Determine the [x, y] coordinate at the center of the cell enclosing the given text.  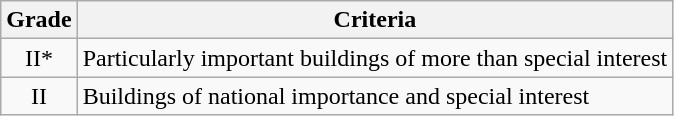
Criteria [375, 20]
II* [39, 58]
Buildings of national importance and special interest [375, 96]
Particularly important buildings of more than special interest [375, 58]
Grade [39, 20]
II [39, 96]
